Return [x, y] of the center of cell containing provided text 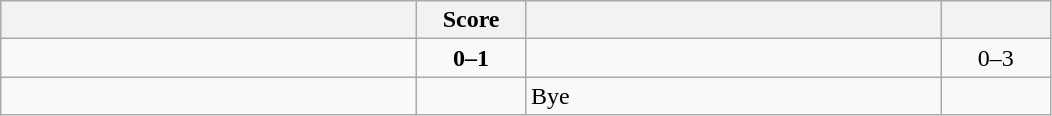
0–3 [996, 58]
Bye [733, 96]
Score [472, 20]
0–1 [472, 58]
